Capture the cell that displays the provided text and extract its [X, Y] central coordinate. 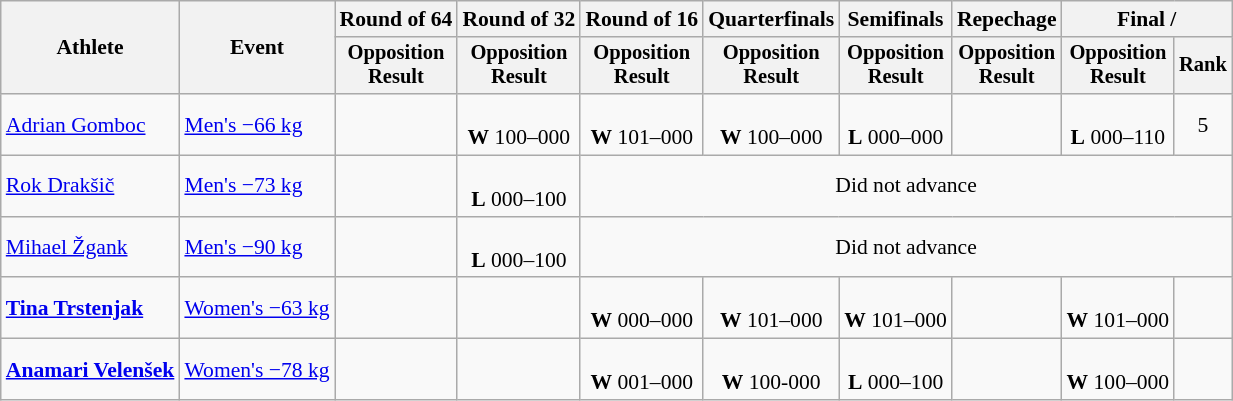
Tina Trstenjak [90, 308]
Event [256, 48]
Round of 64 [396, 19]
5 [1203, 124]
Women's −63 kg [256, 308]
Men's −90 kg [256, 248]
Final / [1147, 19]
Round of 32 [518, 19]
W 001–000 [642, 370]
Men's −66 kg [256, 124]
L 000–110 [1118, 124]
Women's −78 kg [256, 370]
Repechage [1007, 19]
Mihael Žgank [90, 248]
Quarterfinals [771, 19]
Rank [1203, 66]
Athlete [90, 48]
Rok Drakšič [90, 186]
Anamari Velenšek [90, 370]
L 000–000 [896, 124]
W 100-000 [771, 370]
Adrian Gomboc [90, 124]
Semifinals [896, 19]
Round of 16 [642, 19]
Men's −73 kg [256, 186]
W 000–000 [642, 308]
